For the text-containing cell, return its midpoint in [X, Y] coordinate format. 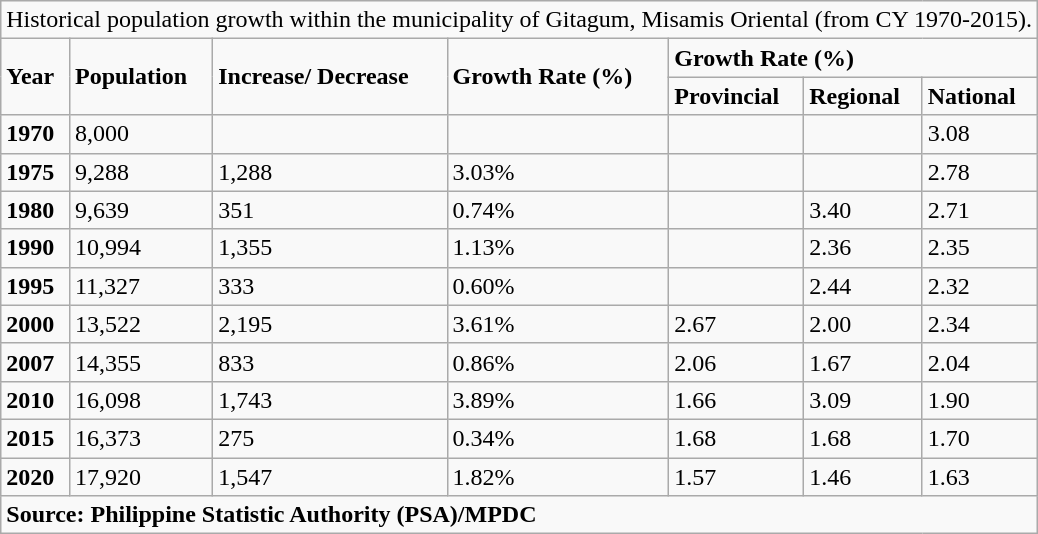
16,373 [140, 438]
0.74% [558, 210]
1.57 [736, 477]
Population [140, 77]
2.06 [736, 362]
1,547 [330, 477]
Provincial [736, 96]
2.34 [980, 324]
2007 [36, 362]
1.63 [980, 477]
1995 [36, 286]
275 [330, 438]
2020 [36, 477]
1.90 [980, 400]
2.44 [863, 286]
1975 [36, 172]
9,288 [140, 172]
2010 [36, 400]
1.46 [863, 477]
0.34% [558, 438]
1990 [36, 248]
14,355 [140, 362]
9,639 [140, 210]
13,522 [140, 324]
8,000 [140, 134]
16,098 [140, 400]
2,195 [330, 324]
3.03% [558, 172]
2000 [36, 324]
1.67 [863, 362]
2.04 [980, 362]
1,355 [330, 248]
1980 [36, 210]
Historical population growth within the municipality of Gitagum, Misamis Oriental (from CY 1970-2015). [520, 20]
17,920 [140, 477]
Source: Philippine Statistic Authority (PSA)/MPDC [520, 515]
1.70 [980, 438]
10,994 [140, 248]
3.09 [863, 400]
0.86% [558, 362]
2.32 [980, 286]
Regional [863, 96]
2015 [36, 438]
3.40 [863, 210]
3.61% [558, 324]
Increase/ Decrease [330, 77]
351 [330, 210]
2.00 [863, 324]
2.35 [980, 248]
2.71 [980, 210]
1,288 [330, 172]
1.66 [736, 400]
11,327 [140, 286]
1,743 [330, 400]
2.78 [980, 172]
1.13% [558, 248]
833 [330, 362]
Year [36, 77]
3.08 [980, 134]
2.36 [863, 248]
2.67 [736, 324]
1.82% [558, 477]
0.60% [558, 286]
National [980, 96]
3.89% [558, 400]
333 [330, 286]
1970 [36, 134]
